Pinpoint the cell where the given text exists, returning its (X, Y) midpoint coordinate. 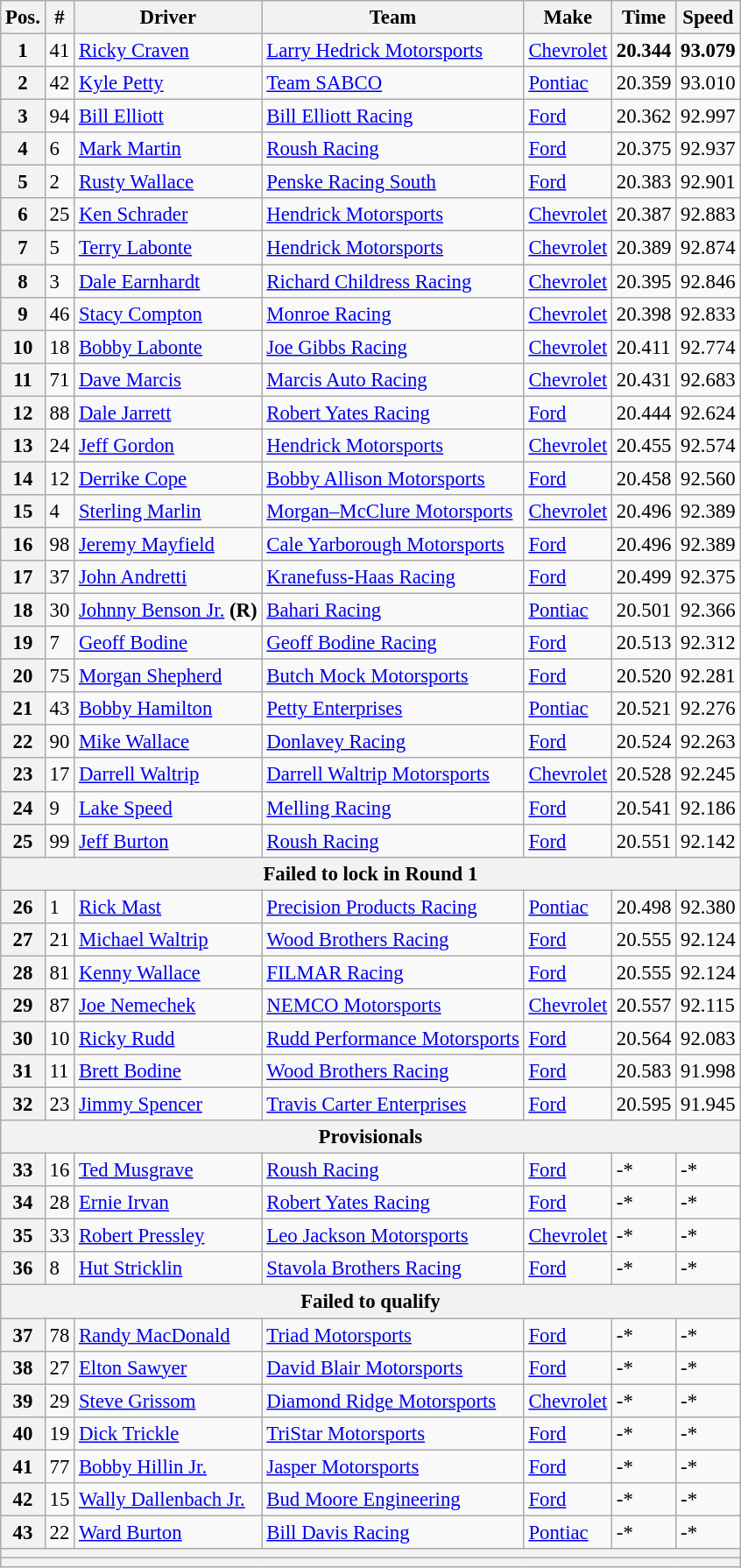
Jeremy Mayfield (168, 544)
Hut Stricklin (168, 1269)
Ricky Craven (168, 51)
Diamond Ridge Motorsports (392, 1401)
Failed to lock in Round 1 (370, 873)
TriStar Motorsports (392, 1433)
20.411 (645, 347)
20.444 (645, 413)
Butch Mock Motorsports (392, 676)
31 (23, 1071)
71 (60, 379)
Geoff Bodine Racing (392, 643)
Bobby Hillin Jr. (168, 1466)
99 (60, 841)
13 (23, 446)
Jimmy Spencer (168, 1105)
Team SABCO (392, 83)
20.458 (645, 478)
Robert Pressley (168, 1236)
34 (23, 1203)
Team (392, 18)
Rudd Performance Motorsports (392, 1038)
Randy MacDonald (168, 1335)
92.375 (708, 577)
20.564 (645, 1038)
Bobby Labonte (168, 347)
20.521 (645, 709)
Larry Hedrick Motorsports (392, 51)
20.583 (645, 1071)
Dick Trickle (168, 1433)
John Andretti (168, 577)
20.431 (645, 379)
Bill Elliott (168, 117)
92.683 (708, 379)
91.998 (708, 1071)
93.010 (708, 83)
92.560 (708, 478)
92.774 (708, 347)
20.501 (645, 611)
Jeff Burton (168, 841)
Bahari Racing (392, 611)
Lake Speed (168, 808)
Elton Sawyer (168, 1367)
Rick Mast (168, 907)
20 (23, 676)
Make (568, 18)
Marcis Auto Racing (392, 379)
36 (23, 1269)
Provisionals (370, 1137)
Petty Enterprises (392, 709)
Bill Davis Racing (392, 1532)
87 (60, 1006)
92.115 (708, 1006)
Mark Martin (168, 149)
20.387 (645, 215)
# (60, 18)
Steve Grissom (168, 1401)
92.574 (708, 446)
Sterling Marlin (168, 512)
92.997 (708, 117)
92.846 (708, 281)
Morgan–McClure Motorsports (392, 512)
90 (60, 742)
Mike Wallace (168, 742)
Ricky Rudd (168, 1038)
Richard Childress Racing (392, 281)
Ernie Irvan (168, 1203)
92.142 (708, 841)
Jasper Motorsports (392, 1466)
93.079 (708, 51)
FILMAR Racing (392, 972)
Jeff Gordon (168, 446)
Stavola Brothers Racing (392, 1269)
20.375 (645, 149)
Driver (168, 18)
39 (23, 1401)
92.901 (708, 182)
Terry Labonte (168, 248)
Failed to qualify (370, 1302)
92.833 (708, 314)
92.380 (708, 907)
NEMCO Motorsports (392, 1006)
20.455 (645, 446)
20.513 (645, 643)
Rusty Wallace (168, 182)
David Blair Motorsports (392, 1367)
Ken Schrader (168, 215)
92.366 (708, 611)
38 (23, 1367)
Dale Jarrett (168, 413)
Ward Burton (168, 1532)
92.186 (708, 808)
20.498 (645, 907)
20.398 (645, 314)
Derrike Cope (168, 478)
88 (60, 413)
20.557 (645, 1006)
20.551 (645, 841)
20.383 (645, 182)
46 (60, 314)
Penske Racing South (392, 182)
Bobby Allison Motorsports (392, 478)
Leo Jackson Motorsports (392, 1236)
92.937 (708, 149)
92.624 (708, 413)
20.395 (645, 281)
Dave Marcis (168, 379)
Darrell Waltrip (168, 775)
20.524 (645, 742)
20.528 (645, 775)
20.520 (645, 676)
Stacy Compton (168, 314)
Triad Motorsports (392, 1335)
Bobby Hamilton (168, 709)
Speed (708, 18)
92.263 (708, 742)
20.595 (645, 1105)
81 (60, 972)
92.874 (708, 248)
32 (23, 1105)
Donlavey Racing (392, 742)
Kranefuss-Haas Racing (392, 577)
91.945 (708, 1105)
20.344 (645, 51)
Wally Dallenbach Jr. (168, 1500)
Geoff Bodine (168, 643)
Darrell Waltrip Motorsports (392, 775)
Michael Waltrip (168, 940)
Dale Earnhardt (168, 281)
78 (60, 1335)
Brett Bodine (168, 1071)
Bud Moore Engineering (392, 1500)
Joe Gibbs Racing (392, 347)
26 (23, 907)
92.281 (708, 676)
20.541 (645, 808)
Travis Carter Enterprises (392, 1105)
Johnny Benson Jr. (R) (168, 611)
20.362 (645, 117)
20.499 (645, 577)
14 (23, 478)
Time (645, 18)
Pos. (23, 18)
92.883 (708, 215)
35 (23, 1236)
Monroe Racing (392, 314)
Precision Products Racing (392, 907)
Ted Musgrave (168, 1170)
Morgan Shepherd (168, 676)
94 (60, 117)
20.359 (645, 83)
Bill Elliott Racing (392, 117)
Cale Yarborough Motorsports (392, 544)
Melling Racing (392, 808)
75 (60, 676)
40 (23, 1433)
77 (60, 1466)
98 (60, 544)
92.276 (708, 709)
20.389 (645, 248)
Joe Nemechek (168, 1006)
92.083 (708, 1038)
Kenny Wallace (168, 972)
Kyle Petty (168, 83)
92.245 (708, 775)
92.312 (708, 643)
